Provide the (x, y) coordinate of the cell's center where the given text is located.  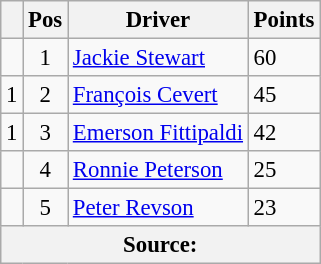
Ronnie Peterson (158, 170)
5 (46, 208)
Jackie Stewart (158, 58)
60 (284, 58)
Pos (46, 20)
3 (46, 133)
45 (284, 95)
Source: (160, 245)
23 (284, 208)
Driver (158, 20)
42 (284, 133)
Emerson Fittipaldi (158, 133)
4 (46, 170)
François Cevert (158, 95)
25 (284, 170)
2 (46, 95)
Peter Revson (158, 208)
Points (284, 20)
